Detect which cell encompasses the target text, then output its [x, y] center coordinate. 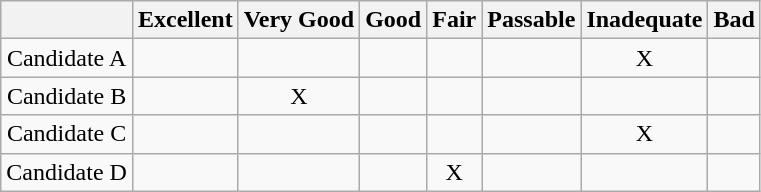
Fair [454, 20]
Passable [532, 20]
Bad [734, 20]
Candidate A [67, 58]
Inadequate [644, 20]
Very Good [299, 20]
Candidate B [67, 96]
Good [394, 20]
Excellent [185, 20]
Candidate D [67, 172]
Candidate C [67, 134]
